Provide the (X, Y) coordinate of the cell's center where the given text is located.  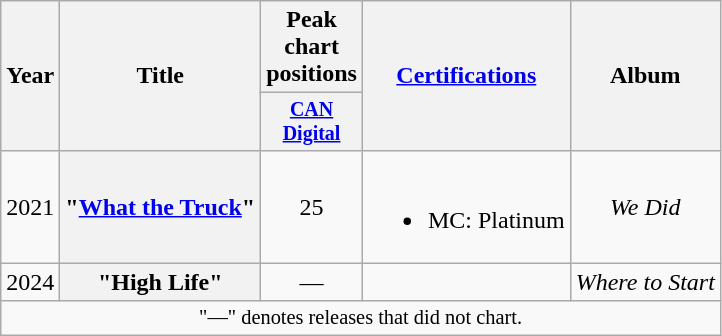
MC: Platinum (466, 206)
Peak chart positions (312, 47)
2021 (30, 206)
"—" denotes releases that did not chart. (361, 318)
2024 (30, 282)
We Did (645, 206)
Where to Start (645, 282)
Certifications (466, 76)
Album (645, 76)
CAN Digital (312, 122)
Year (30, 76)
Title (160, 76)
"High Life" (160, 282)
25 (312, 206)
— (312, 282)
"What the Truck" (160, 206)
